Provide the [X, Y] coordinate of the cell's center where the given text is located.  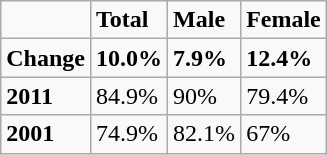
90% [204, 96]
2011 [46, 96]
79.4% [284, 96]
12.4% [284, 58]
10.0% [128, 58]
Total [128, 20]
67% [284, 134]
84.9% [128, 96]
82.1% [204, 134]
7.9% [204, 58]
Male [204, 20]
2001 [46, 134]
Change [46, 58]
74.9% [128, 134]
Female [284, 20]
